Locate the cell with the specified text and output its (x, y) center coordinate. 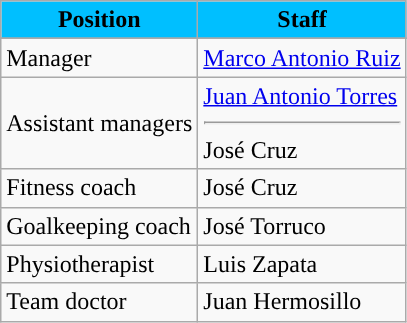
Luis Zapata (302, 264)
José Torruco (302, 226)
Physiotherapist (100, 264)
José Cruz (302, 188)
Marco Antonio Ruiz (302, 58)
Juan Antonio Torres José Cruz (302, 123)
Assistant managers (100, 123)
Juan Hermosillo (302, 302)
Staff (302, 20)
Manager (100, 58)
Goalkeeping coach (100, 226)
Team doctor (100, 302)
Fitness coach (100, 188)
Position (100, 20)
